Return the (x, y) coordinate for the center point of the cell that contains the specified text.  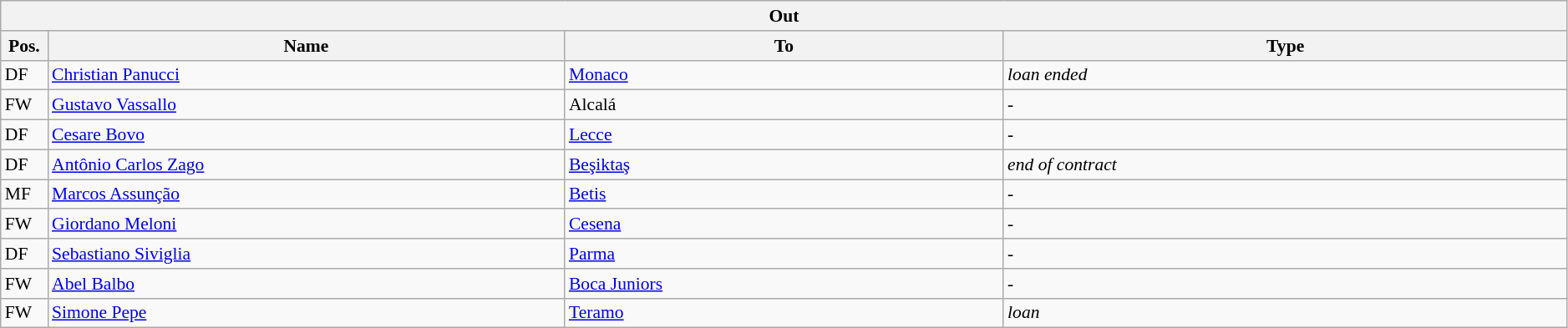
Monaco (784, 75)
Parma (784, 254)
Lecce (784, 135)
Betis (784, 194)
Type (1285, 46)
Christian Panucci (306, 75)
Boca Juniors (784, 284)
loan (1285, 313)
loan ended (1285, 75)
MF (24, 194)
Out (784, 16)
Cesare Bovo (306, 135)
Gustavo Vassallo (306, 105)
Giordano Meloni (306, 225)
Abel Balbo (306, 284)
Alcalá (784, 105)
Beşiktaş (784, 164)
end of contract (1285, 164)
Pos. (24, 46)
Sebastiano Siviglia (306, 254)
To (784, 46)
Marcos Assunção (306, 194)
Teramo (784, 313)
Cesena (784, 225)
Antônio Carlos Zago (306, 164)
Name (306, 46)
Simone Pepe (306, 313)
